Extract the (X, Y) coordinate from the center of the cell holding the provided text.  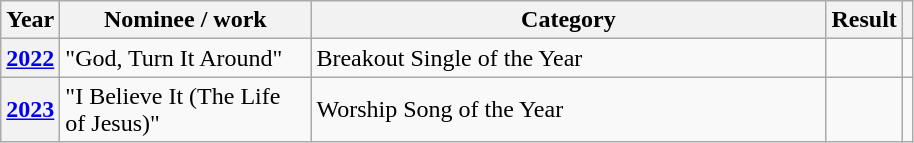
"I Believe It (The Life of Jesus)" (186, 110)
Year (30, 20)
2022 (30, 58)
Category (568, 20)
Result (864, 20)
2023 (30, 110)
"God, Turn It Around" (186, 58)
Breakout Single of the Year (568, 58)
Worship Song of the Year (568, 110)
Nominee / work (186, 20)
